Determine the [x, y] coordinate at the center of the cell enclosing the given text.  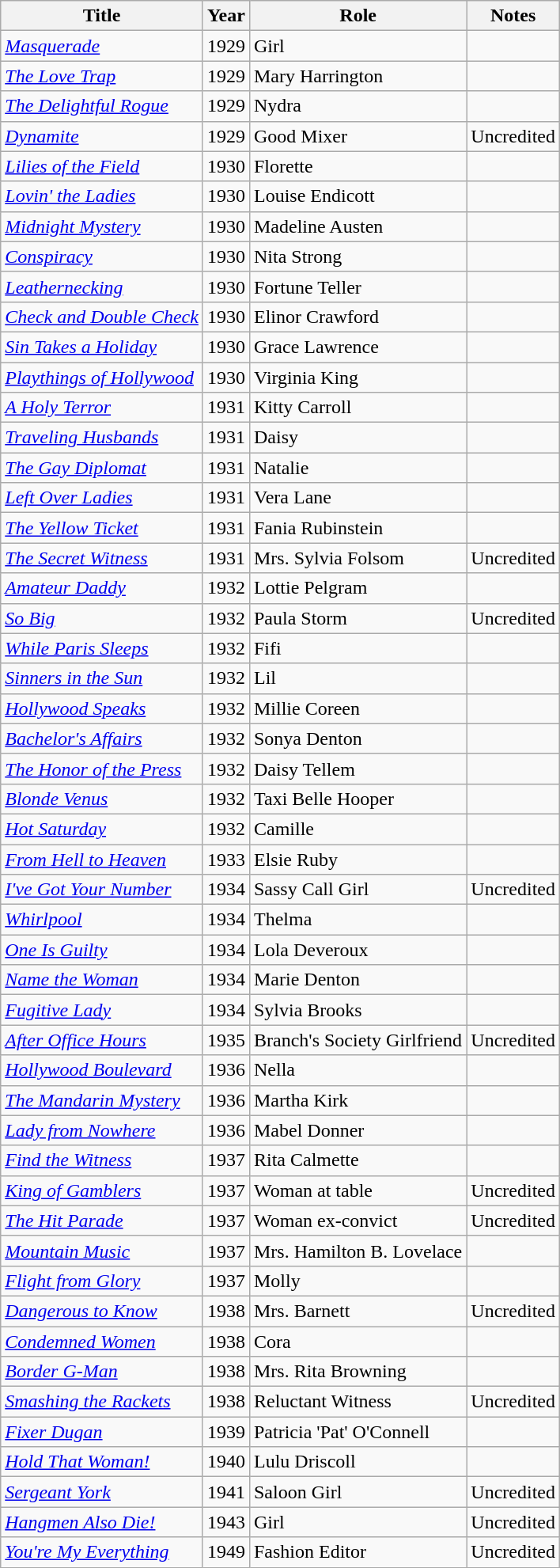
Masquerade [102, 46]
Nydra [358, 106]
Branch's Society Girlfriend [358, 1040]
Mary Harrington [358, 76]
Martha Kirk [358, 1100]
Molly [358, 1281]
Hold That Woman! [102, 1462]
Patricia 'Pat' O'Connell [358, 1432]
Condemned Women [102, 1342]
Flight from Glory [102, 1281]
Lottie Pelgram [358, 588]
Hangmen Also Die! [102, 1522]
Mrs. Rita Browning [358, 1372]
Madeline Austen [358, 226]
The Yellow Ticket [102, 528]
I've Got Your Number [102, 890]
King of Gamblers [102, 1190]
Lovin' the Ladies [102, 196]
Leathernecking [102, 287]
Left Over Ladies [102, 498]
Reluctant Witness [358, 1402]
Fugitive Lady [102, 1010]
Lola Deveroux [358, 950]
Smashing the Rackets [102, 1402]
The Honor of the Press [102, 769]
Year [226, 16]
Midnight Mystery [102, 226]
Louise Endicott [358, 196]
A Holy Terror [102, 408]
Notes [513, 16]
Saloon Girl [358, 1492]
Sassy Call Girl [358, 890]
Fixer Dugan [102, 1432]
Elinor Crawford [358, 317]
Mrs. Barnett [358, 1311]
1949 [226, 1552]
Cora [358, 1342]
Daisy [358, 438]
Sinners in the Sun [102, 678]
Paula Storm [358, 618]
1941 [226, 1492]
Name the Woman [102, 980]
You're My Everything [102, 1552]
After Office Hours [102, 1040]
1933 [226, 859]
Bachelor's Affairs [102, 738]
So Big [102, 618]
Sylvia Brooks [358, 1010]
Border G-Man [102, 1372]
Nella [358, 1070]
The Secret Witness [102, 558]
From Hell to Heaven [102, 859]
Mountain Music [102, 1251]
1935 [226, 1040]
Whirlpool [102, 920]
Dangerous to Know [102, 1311]
Sonya Denton [358, 738]
Elsie Ruby [358, 859]
Lilies of the Field [102, 166]
Lady from Nowhere [102, 1130]
The Delightful Rogue [102, 106]
Kitty Carroll [358, 408]
While Paris Sleeps [102, 648]
Daisy Tellem [358, 769]
Natalie [358, 468]
1943 [226, 1522]
Mrs. Hamilton B. Lovelace [358, 1251]
The Gay Diplomat [102, 468]
Find the Witness [102, 1160]
Lulu Driscoll [358, 1462]
Sergeant York [102, 1492]
Virginia King [358, 378]
Taxi Belle Hooper [358, 799]
Traveling Husbands [102, 438]
Vera Lane [358, 498]
Fashion Editor [358, 1552]
The Love Trap [102, 76]
Thelma [358, 920]
Playthings of Hollywood [102, 378]
Fania Rubinstein [358, 528]
Fifi [358, 648]
Marie Denton [358, 980]
Grace Lawrence [358, 347]
Title [102, 16]
The Hit Parade [102, 1221]
Hollywood Speaks [102, 708]
Rita Calmette [358, 1160]
Dynamite [102, 136]
Florette [358, 166]
Fortune Teller [358, 287]
Mabel Donner [358, 1130]
Amateur Daddy [102, 588]
Sin Takes a Holiday [102, 347]
One Is Guilty [102, 950]
Woman ex-convict [358, 1221]
The Mandarin Mystery [102, 1100]
Conspiracy [102, 256]
Role [358, 16]
Good Mixer [358, 136]
Nita Strong [358, 256]
Camille [358, 829]
Hot Saturday [102, 829]
1939 [226, 1432]
Mrs. Sylvia Folsom [358, 558]
1940 [226, 1462]
Millie Coreen [358, 708]
Check and Double Check [102, 317]
Blonde Venus [102, 799]
Hollywood Boulevard [102, 1070]
Lil [358, 678]
Woman at table [358, 1190]
